Extract the [X, Y] coordinate from the center of the cell holding the provided text.  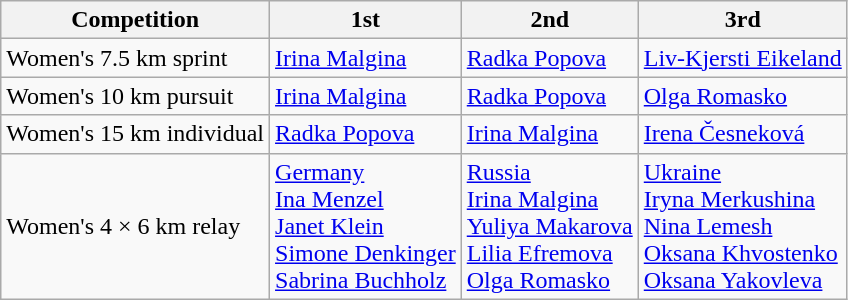
GermanyIna MenzelJanet KleinSimone DenkingerSabrina Buchholz [366, 226]
Women's 15 km individual [136, 134]
1st [366, 20]
Competition [136, 20]
RussiaIrina MalginaYuliya MakarovaLilia EfremovaOlga Romasko [550, 226]
Olga Romasko [742, 96]
Women's 4 × 6 km relay [136, 226]
Women's 10 km pursuit [136, 96]
UkraineIryna MerkushinaNina LemeshOksana KhvostenkoOksana Yakovleva [742, 226]
3rd [742, 20]
Women's 7.5 km sprint [136, 58]
2nd [550, 20]
Irena Česneková [742, 134]
Liv-Kjersti Eikeland [742, 58]
